Return [x, y] of the center of cell containing provided text 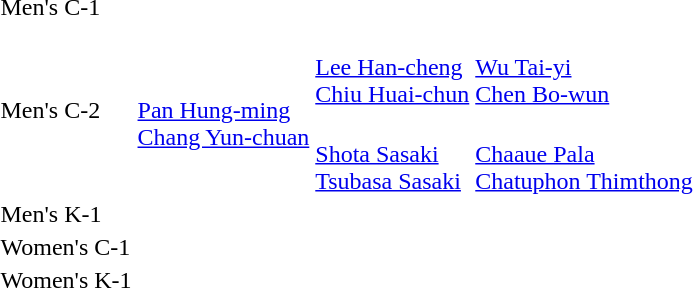
Shota SasakiTsubasa Sasaki [392, 154]
Lee Han-chengChiu Huai-chun [392, 67]
Pan Hung-mingChang Yun-chuan [224, 110]
